Locate the cell with the specified text and output its [X, Y] center coordinate. 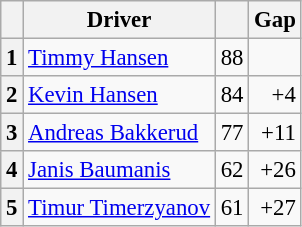
+4 [275, 95]
77 [232, 133]
5 [12, 208]
4 [12, 170]
62 [232, 170]
Kevin Hansen [120, 95]
Andreas Bakkerud [120, 133]
Gap [275, 20]
+11 [275, 133]
+26 [275, 170]
Janis Baumanis [120, 170]
3 [12, 133]
88 [232, 58]
+27 [275, 208]
Timmy Hansen [120, 58]
Timur Timerzyanov [120, 208]
84 [232, 95]
1 [12, 58]
Driver [120, 20]
2 [12, 95]
61 [232, 208]
